Capture the cell that displays the provided text and extract its [X, Y] central coordinate. 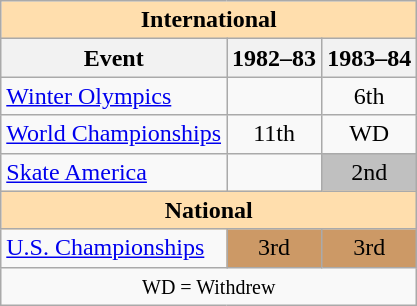
1982–83 [274, 58]
National [209, 210]
2nd [370, 172]
Winter Olympics [114, 96]
World Championships [114, 134]
Skate America [114, 172]
6th [370, 96]
11th [274, 134]
WD = Withdrew [209, 286]
1983–84 [370, 58]
WD [370, 134]
Event [114, 58]
U.S. Championships [114, 248]
International [209, 20]
